Search for the cell housing the specified text and yield its (X, Y) center coordinate. 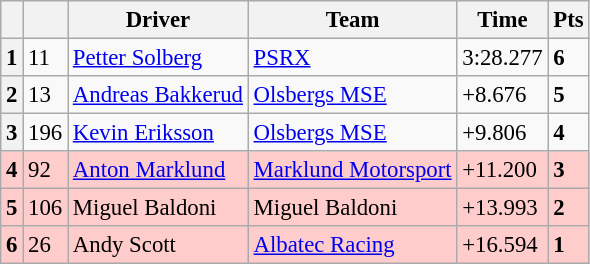
Kevin Eriksson (158, 133)
Andreas Bakkerud (158, 95)
92 (46, 170)
Pts (568, 20)
Petter Solberg (158, 58)
PSRX (352, 58)
106 (46, 208)
+8.676 (502, 95)
+11.200 (502, 170)
Andy Scott (158, 245)
Anton Marklund (158, 170)
196 (46, 133)
Marklund Motorsport (352, 170)
+16.594 (502, 245)
3:28.277 (502, 58)
Time (502, 20)
Albatec Racing (352, 245)
26 (46, 245)
+13.993 (502, 208)
11 (46, 58)
13 (46, 95)
Team (352, 20)
+9.806 (502, 133)
Driver (158, 20)
